Return the (x, y) coordinate for the center point of the cell that contains the specified text.  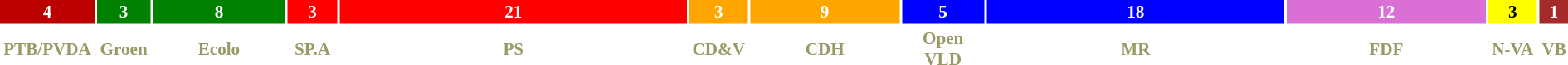
8 (219, 12)
4 (47, 12)
1 (1554, 12)
18 (1135, 12)
5 (943, 12)
9 (825, 12)
12 (1385, 12)
21 (513, 12)
